Determine the [x, y] coordinate at the center of the cell enclosing the given text.  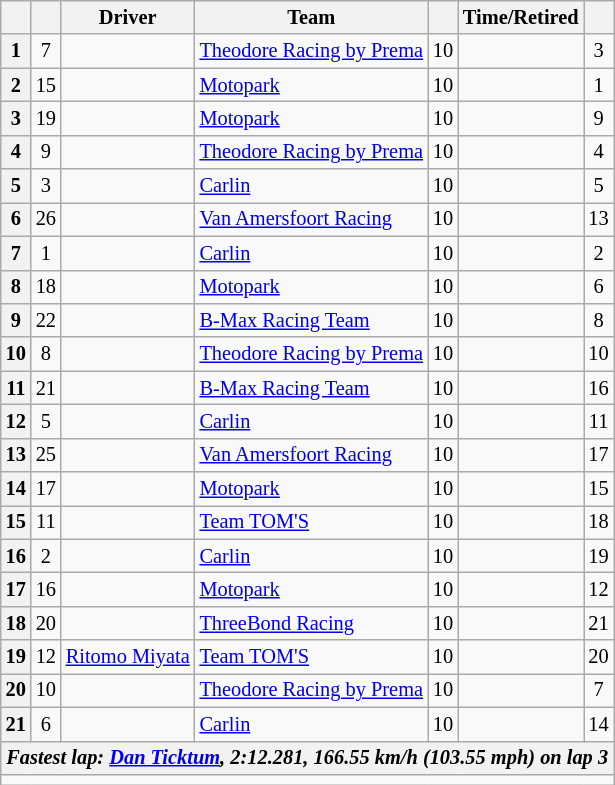
Time/Retired [521, 17]
ThreeBond Racing [312, 623]
Ritomo Miyata [128, 657]
22 [46, 320]
Driver [128, 17]
Fastest lap: Dan Ticktum, 2:12.281, 166.55 km/h (103.55 mph) on lap 3 [308, 758]
Team [312, 17]
25 [46, 455]
26 [46, 219]
